Locate the cell with the specified text and output its (X, Y) center coordinate. 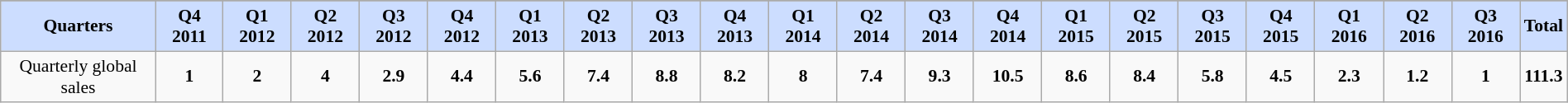
8 (804, 76)
Q1 2016 (1350, 26)
4 (326, 76)
Q2 2012 (326, 26)
2.9 (394, 76)
Q2 2013 (599, 26)
2.3 (1350, 76)
8.6 (1077, 76)
Q3 2014 (939, 26)
10.5 (1007, 76)
8.2 (734, 76)
Q4 2015 (1280, 26)
9.3 (939, 76)
Q1 2013 (531, 26)
Q1 2012 (258, 26)
Q1 2014 (804, 26)
Q3 2016 (1485, 26)
5.8 (1212, 76)
8.8 (667, 76)
Q2 2014 (872, 26)
Q3 2012 (394, 26)
Quarters (79, 26)
1.2 (1417, 76)
5.6 (531, 76)
Q4 2014 (1007, 26)
Q4 2012 (461, 26)
Quarterly global sales (79, 76)
2 (258, 76)
Q2 2016 (1417, 26)
Q4 2013 (734, 26)
Q4 2011 (189, 26)
Q1 2015 (1077, 26)
Q2 2015 (1145, 26)
Total (1544, 26)
Q3 2015 (1212, 26)
Q3 2013 (667, 26)
111.3 (1544, 76)
8.4 (1145, 76)
4.4 (461, 76)
4.5 (1280, 76)
